Extract the [X, Y] coordinate from the center of the cell holding the provided text.  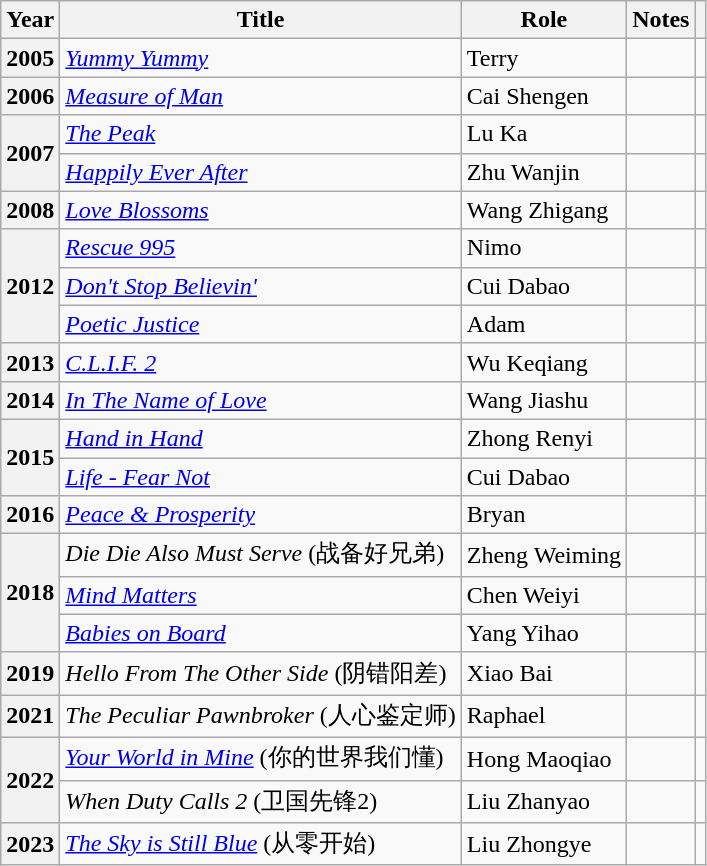
Wu Keqiang [544, 362]
Liu Zhanyao [544, 802]
In The Name of Love [260, 400]
Measure of Man [260, 96]
Mind Matters [260, 595]
Nimo [544, 248]
2023 [30, 844]
Babies on Board [260, 633]
C.L.I.F. 2 [260, 362]
2005 [30, 58]
Poetic Justice [260, 324]
Cai Shengen [544, 96]
2012 [30, 286]
2013 [30, 362]
Role [544, 20]
2019 [30, 674]
2022 [30, 780]
2016 [30, 515]
2018 [30, 594]
2014 [30, 400]
Rescue 995 [260, 248]
Lu Ka [544, 134]
Yummy Yummy [260, 58]
Die Die Also Must Serve (战备好兄弟) [260, 556]
Hong Maoqiao [544, 758]
The Peak [260, 134]
Terry [544, 58]
2008 [30, 210]
Xiao Bai [544, 674]
Title [260, 20]
2007 [30, 153]
When Duty Calls 2 (卫国先锋2) [260, 802]
Life - Fear Not [260, 477]
The Sky is Still Blue (从零开始) [260, 844]
Bryan [544, 515]
Happily Ever After [260, 172]
Zhu Wanjin [544, 172]
Zheng Weiming [544, 556]
Liu Zhongye [544, 844]
Hand in Hand [260, 438]
Wang Zhigang [544, 210]
Notes [661, 20]
2021 [30, 716]
Adam [544, 324]
Year [30, 20]
2006 [30, 96]
Zhong Renyi [544, 438]
Yang Yihao [544, 633]
The Peculiar Pawnbroker (人心鉴定师) [260, 716]
Chen Weiyi [544, 595]
2015 [30, 457]
Raphael [544, 716]
Peace & Prosperity [260, 515]
Love Blossoms [260, 210]
Hello From The Other Side (阴错阳差) [260, 674]
Wang Jiashu [544, 400]
Your World in Mine (你的世界我们懂) [260, 758]
Don't Stop Believin' [260, 286]
